Detect which cell encompasses the target text, then output its [X, Y] center coordinate. 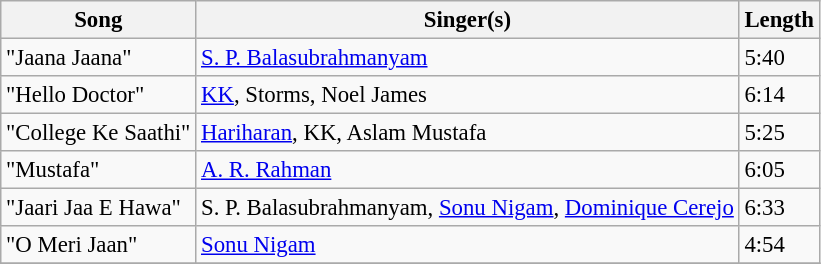
6:33 [779, 208]
5:40 [779, 58]
"Hello Doctor" [98, 95]
"Mustafa" [98, 170]
Singer(s) [468, 20]
Hariharan, KK, Aslam Mustafa [468, 133]
KK, Storms, Noel James [468, 95]
S. P. Balasubrahmanyam [468, 58]
Song [98, 20]
"O Meri Jaan" [98, 245]
4:54 [779, 245]
"College Ke Saathi" [98, 133]
Length [779, 20]
6:14 [779, 95]
5:25 [779, 133]
A. R. Rahman [468, 170]
S. P. Balasubrahmanyam, Sonu Nigam, Dominique Cerejo [468, 208]
Sonu Nigam [468, 245]
6:05 [779, 170]
"Jaana Jaana" [98, 58]
"Jaari Jaa E Hawa" [98, 208]
